Scan for the cell matching the given text and deliver its (X, Y) coordinate at center. 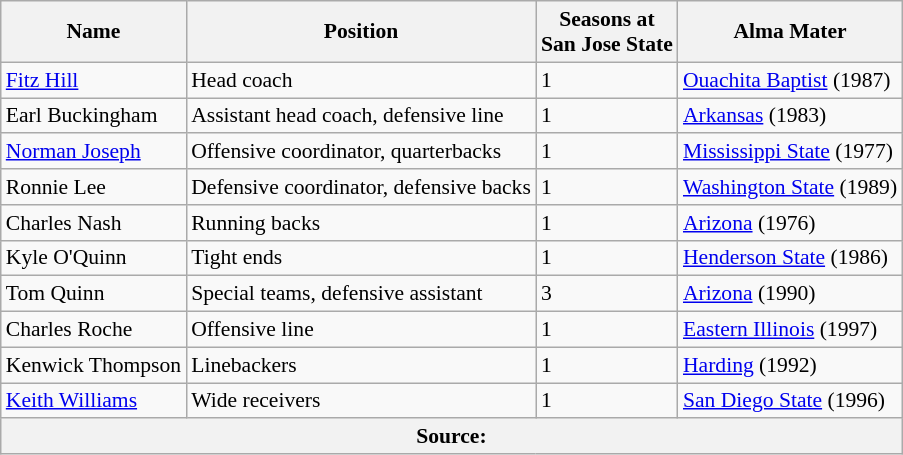
Kyle O'Quinn (94, 258)
Arizona (1990) (790, 294)
Earl Buckingham (94, 116)
3 (607, 294)
Head coach (361, 80)
Running backs (361, 223)
Charles Nash (94, 223)
Norman Joseph (94, 152)
Offensive coordinator, quarterbacks (361, 152)
Charles Roche (94, 330)
Arkansas (1983) (790, 116)
Linebackers (361, 365)
Ouachita Baptist (1987) (790, 80)
Washington State (1989) (790, 187)
Assistant head coach, defensive line (361, 116)
Ronnie Lee (94, 187)
Arizona (1976) (790, 223)
Mississippi State (1977) (790, 152)
Alma Mater (790, 32)
Wide receivers (361, 401)
Henderson State (1986) (790, 258)
Defensive coordinator, defensive backs (361, 187)
Special teams, defensive assistant (361, 294)
Seasons atSan Jose State (607, 32)
San Diego State (1996) (790, 401)
Kenwick Thompson (94, 365)
Offensive line (361, 330)
Position (361, 32)
Eastern Illinois (1997) (790, 330)
Fitz Hill (94, 80)
Name (94, 32)
Harding (1992) (790, 365)
Tom Quinn (94, 294)
Keith Williams (94, 401)
Source: (452, 437)
Tight ends (361, 258)
